From the cell containing the given text, extract its center point as [x, y] coordinate. 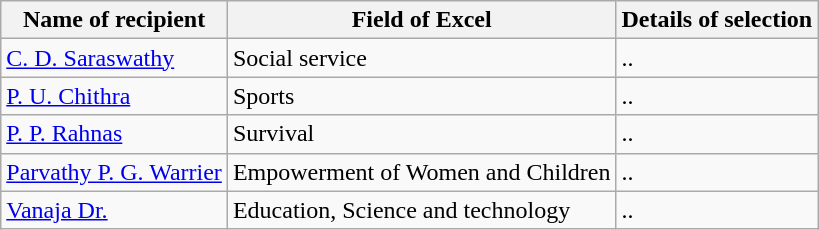
Vanaja Dr. [114, 210]
C. D. Saraswathy [114, 58]
Field of Excel [422, 20]
Education, Science and technology [422, 210]
Empowerment of Women and Children [422, 172]
Name of recipient [114, 20]
Details of selection [717, 20]
Parvathy P. G. Warrier [114, 172]
Survival [422, 134]
P. U. Chithra [114, 96]
Sports [422, 96]
Social service [422, 58]
P. P. Rahnas [114, 134]
